Determine the [x, y] coordinate at the center of the cell enclosing the given text.  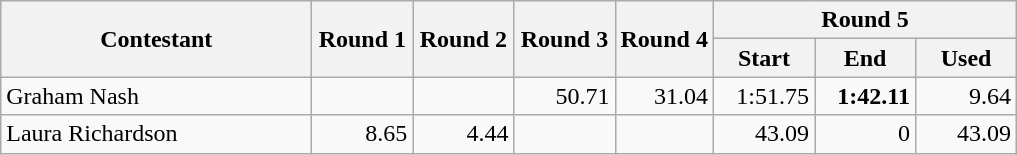
Round 2 [464, 39]
End [864, 58]
Graham Nash [156, 96]
9.64 [966, 96]
31.04 [664, 96]
8.65 [362, 134]
4.44 [464, 134]
1:42.11 [864, 96]
Contestant [156, 39]
Start [764, 58]
Round 3 [564, 39]
0 [864, 134]
1:51.75 [764, 96]
Round 5 [864, 20]
Round 1 [362, 39]
Used [966, 58]
50.71 [564, 96]
Round 4 [664, 39]
Laura Richardson [156, 134]
